Identify which cell holds the provided text, then report its (X, Y) central coordinate. 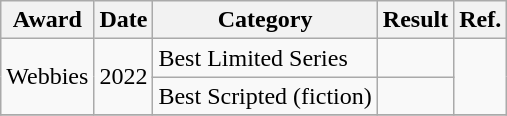
Result (415, 20)
Best Limited Series (265, 58)
Best Scripted (fiction) (265, 96)
Date (124, 20)
Award (48, 20)
Category (265, 20)
Ref. (480, 20)
2022 (124, 77)
Webbies (48, 77)
